Pinpoint the cell where the given text exists, returning its [x, y] midpoint coordinate. 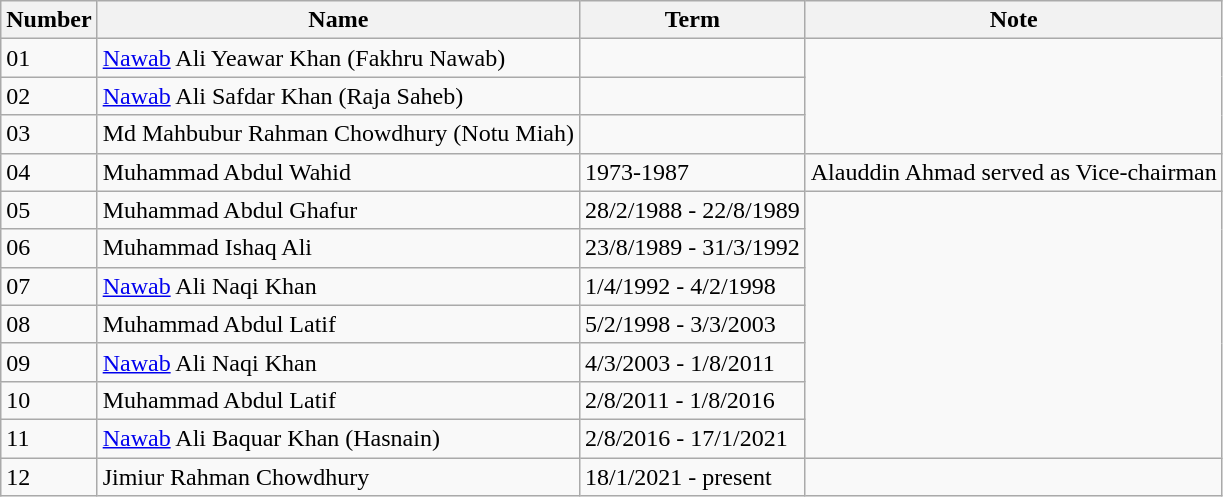
04 [49, 172]
08 [49, 324]
4/3/2003 - 1/8/2011 [692, 362]
1973-1987 [692, 172]
Term [692, 20]
12 [49, 477]
Nawab Ali Safdar Khan (Raja Saheb) [338, 96]
Muhammad Abdul Wahid [338, 172]
Muhammad Abdul Ghafur [338, 210]
Note [1014, 20]
Muhammad Ishaq Ali [338, 248]
10 [49, 400]
Alauddin Ahmad served as Vice-chairman [1014, 172]
2/8/2011 - 1/8/2016 [692, 400]
Name [338, 20]
Number [49, 20]
05 [49, 210]
03 [49, 134]
11 [49, 438]
Nawab Ali Baquar Khan (Hasnain) [338, 438]
Md Mahbubur Rahman Chowdhury (Notu Miah) [338, 134]
06 [49, 248]
Jimiur Rahman Chowdhury [338, 477]
09 [49, 362]
02 [49, 96]
1/4/1992 - 4/2/1998 [692, 286]
5/2/1998 - 3/3/2003 [692, 324]
2/8/2016 - 17/1/2021 [692, 438]
18/1/2021 - present [692, 477]
01 [49, 58]
28/2/1988 - 22/8/1989 [692, 210]
23/8/1989 - 31/3/1992 [692, 248]
Nawab Ali Yeawar Khan (Fakhru Nawab) [338, 58]
07 [49, 286]
